Locate the cell with the specified text and output its [X, Y] center coordinate. 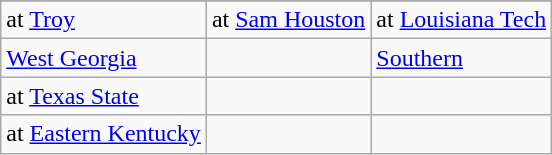
at Troy [104, 20]
at Sam Houston [288, 20]
West Georgia [104, 58]
at Eastern Kentucky [104, 134]
at Texas State [104, 96]
Southern [462, 58]
at Louisiana Tech [462, 20]
